Provide the [x, y] coordinate of the cell's center where the given text is located.  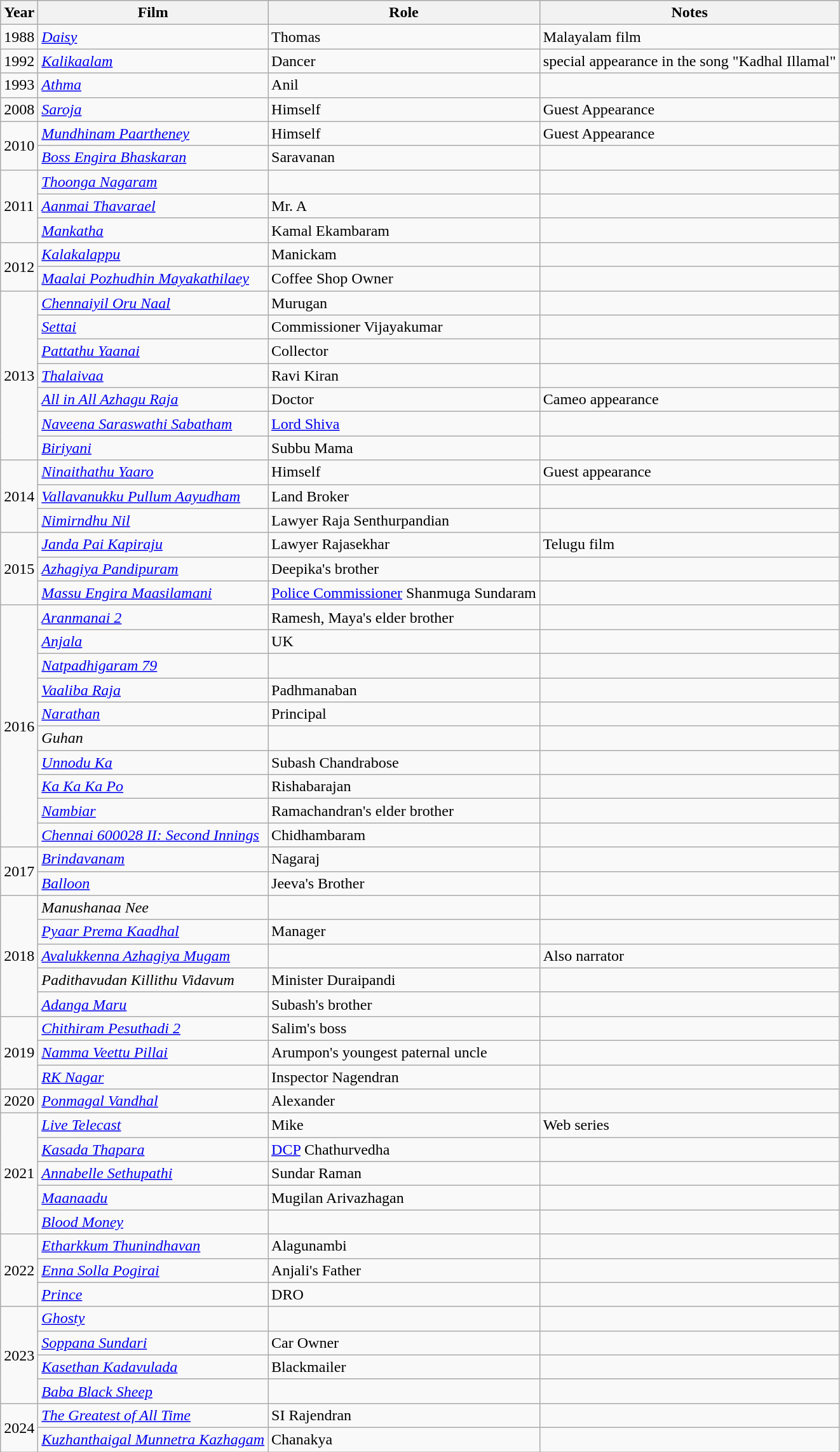
Salim's boss [404, 1028]
Maanaadu [153, 1198]
Pyaar Prema Kaadhal [153, 932]
Subash's brother [404, 1004]
Brindavanam [153, 859]
Collector [404, 351]
2017 [19, 871]
RK Nagar [153, 1077]
DRO [404, 1294]
Minister Duraipandi [404, 980]
Nambiar [153, 811]
1992 [19, 61]
DCP Chathurvedha [404, 1150]
Film [153, 13]
2012 [19, 266]
Kasada Thapara [153, 1150]
Guhan [153, 738]
Prince [153, 1294]
UK [404, 641]
Mugilan Arivazhagan [404, 1198]
Thomas [404, 37]
2016 [19, 726]
Adanga Maru [153, 1004]
Rishabarajan [404, 787]
The Greatest of All Time [153, 1415]
Telugu film [689, 545]
Mr. A [404, 206]
2020 [19, 1101]
Jeeva's Brother [404, 883]
Principal [404, 714]
2014 [19, 496]
Chidhambaram [404, 835]
2018 [19, 956]
Blackmailer [404, 1367]
Narathan [153, 714]
Saroja [153, 109]
Lawyer Rajasekhar [404, 545]
Ninaithathu Yaaro [153, 472]
Kalakalappu [153, 254]
special appearance in the song "Kadhal Illamal" [689, 61]
Malayalam film [689, 37]
Thoonga Nagaram [153, 182]
Inspector Nagendran [404, 1077]
Kasethan Kadavulada [153, 1367]
Nagaraj [404, 859]
Aranmanai 2 [153, 617]
SI Rajendran [404, 1415]
Alexander [404, 1101]
Padithavudan Killithu Vidavum [153, 980]
2024 [19, 1427]
Live Telecast [153, 1125]
1988 [19, 37]
2023 [19, 1355]
Kamal Ekambaram [404, 230]
Alagunambi [404, 1246]
All in All Azhagu Raja [153, 400]
Chithiram Pesuthadi 2 [153, 1028]
Kalikaalam [153, 61]
Subash Chandrabose [404, 763]
Doctor [404, 400]
Settai [153, 327]
Ramesh, Maya's elder brother [404, 617]
Notes [689, 13]
Enna Solla Pogirai [153, 1270]
Vallavanukku Pullum Aayudham [153, 496]
Coffee Shop Owner [404, 278]
Daisy [153, 37]
Arumpon's youngest paternal uncle [404, 1052]
2010 [19, 146]
2021 [19, 1174]
Manushanaa Nee [153, 907]
Biriyani [153, 448]
Ponmagal Vandhal [153, 1101]
Mike [404, 1125]
Kuzhanthaigal Munnetra Kazhagam [153, 1439]
Blood Money [153, 1222]
Azhagiya Pandipuram [153, 569]
Mundhinam Paartheney [153, 133]
Balloon [153, 883]
Padhmanaban [404, 689]
Ravi Kiran [404, 376]
Land Broker [404, 496]
2019 [19, 1052]
Athma [153, 85]
Annabelle Sethupathi [153, 1174]
Avalukkenna Azhagiya Mugam [153, 956]
Anjali's Father [404, 1270]
2011 [19, 206]
Police Commissioner Shanmuga Sundaram [404, 593]
Ka Ka Ka Po [153, 787]
Web series [689, 1125]
Mankatha [153, 230]
Etharkkum Thunindhavan [153, 1246]
Deepika's brother [404, 569]
Natpadhigaram 79 [153, 665]
Naveena Saraswathi Sabatham [153, 424]
Saravanan [404, 158]
Role [404, 13]
Namma Veettu Pillai [153, 1052]
Baba Black Sheep [153, 1391]
Ramachandran's elder brother [404, 811]
Chennaiyil Oru Naal [153, 303]
Thalaivaa [153, 376]
Janda Pai Kapiraju [153, 545]
Maalai Pozhudhin Mayakathilaey [153, 278]
Anjala [153, 641]
Pattathu Yaanai [153, 351]
Ghosty [153, 1319]
2013 [19, 376]
Aanmai Thavarael [153, 206]
Subbu Mama [404, 448]
Anil [404, 85]
Commissioner Vijayakumar [404, 327]
Lawyer Raja Senthurpandian [404, 520]
Boss Engira Bhaskaran [153, 158]
Manickam [404, 254]
Guest appearance [689, 472]
Chennai 600028 II: Second Innings [153, 835]
Murugan [404, 303]
Dancer [404, 61]
Unnodu Ka [153, 763]
2015 [19, 569]
Manager [404, 932]
Vaaliba Raja [153, 689]
Massu Engira Maasilamani [153, 593]
Year [19, 13]
Nimirndhu Nil [153, 520]
2008 [19, 109]
Sundar Raman [404, 1174]
1993 [19, 85]
Also narrator [689, 956]
2022 [19, 1270]
Chanakya [404, 1439]
Soppana Sundari [153, 1343]
Cameo appearance [689, 400]
Car Owner [404, 1343]
Lord Shiva [404, 424]
